Scan for the cell matching the given text and deliver its [X, Y] coordinate at center. 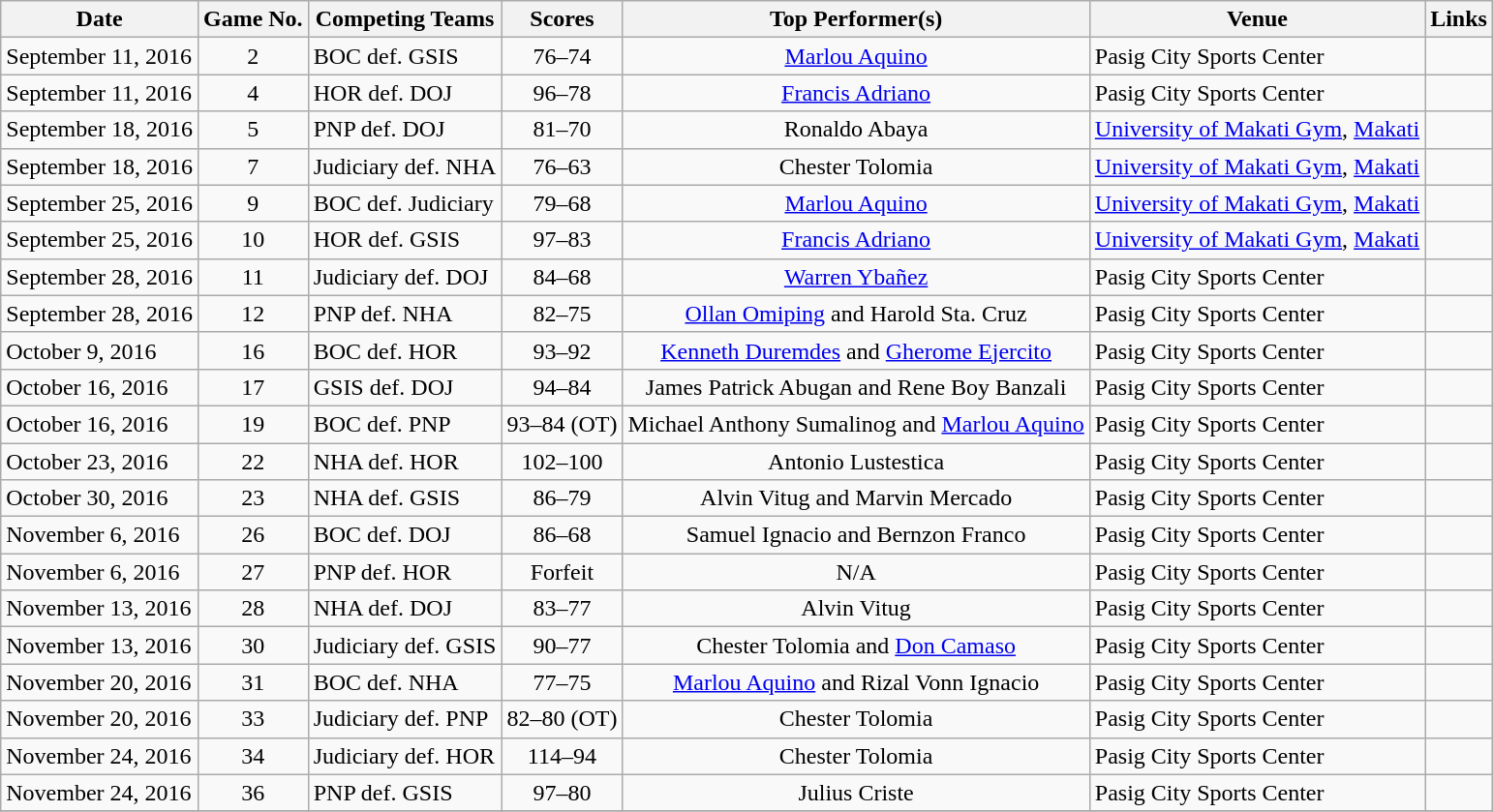
16 [253, 350]
31 [253, 682]
34 [253, 756]
82–80 (OT) [562, 719]
76–74 [562, 56]
77–75 [562, 682]
81–70 [562, 130]
BOC def. NHA [405, 682]
30 [253, 646]
19 [253, 424]
2 [253, 56]
NHA def. HOR [405, 462]
93–84 (OT) [562, 424]
Competing Teams [405, 19]
9 [253, 203]
BOC def. GSIS [405, 56]
Forfeit [562, 572]
Judiciary def. NHA [405, 166]
17 [253, 387]
27 [253, 572]
Game No. [253, 19]
7 [253, 166]
Venue [1257, 19]
5 [253, 130]
Antonio Lustestica [856, 462]
Scores [562, 19]
James Patrick Abugan and Rene Boy Banzali [856, 387]
Links [1459, 19]
Judiciary def. DOJ [405, 277]
Samuel Ignacio and Bernzon Franco [856, 535]
94–84 [562, 387]
BOC def. PNP [405, 424]
Judiciary def. HOR [405, 756]
36 [253, 793]
86–79 [562, 498]
Alvin Vitug [856, 609]
Marlou Aquino and Rizal Vonn Ignacio [856, 682]
Julius Criste [856, 793]
90–77 [562, 646]
PNP def. NHA [405, 314]
11 [253, 277]
HOR def. DOJ [405, 93]
N/A [856, 572]
PNP def. HOR [405, 572]
Michael Anthony Sumalinog and Marlou Aquino [856, 424]
97–80 [562, 793]
97–83 [562, 240]
28 [253, 609]
October 23, 2016 [100, 462]
93–92 [562, 350]
26 [253, 535]
4 [253, 93]
Warren Ybañez [856, 277]
Top Performer(s) [856, 19]
79–68 [562, 203]
Judiciary def. GSIS [405, 646]
NHA def. DOJ [405, 609]
HOR def. GSIS [405, 240]
33 [253, 719]
BOC def. Judiciary [405, 203]
Alvin Vitug and Marvin Mercado [856, 498]
October 9, 2016 [100, 350]
102–100 [562, 462]
Ollan Omiping and Harold Sta. Cruz [856, 314]
Judiciary def. PNP [405, 719]
PNP def. DOJ [405, 130]
83–77 [562, 609]
23 [253, 498]
BOC def. DOJ [405, 535]
12 [253, 314]
Kenneth Duremdes and Gherome Ejercito [856, 350]
Chester Tolomia and Don Camaso [856, 646]
76–63 [562, 166]
BOC def. HOR [405, 350]
GSIS def. DOJ [405, 387]
Ronaldo Abaya [856, 130]
96–78 [562, 93]
October 30, 2016 [100, 498]
10 [253, 240]
PNP def. GSIS [405, 793]
82–75 [562, 314]
NHA def. GSIS [405, 498]
Date [100, 19]
84–68 [562, 277]
86–68 [562, 535]
114–94 [562, 756]
22 [253, 462]
